Output the (X, Y) coordinate of the center of the cell containing the given text.  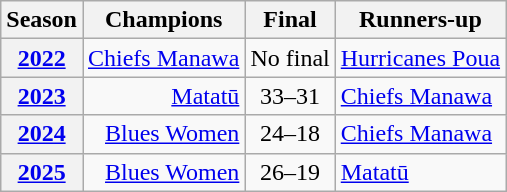
Season (42, 20)
24–18 (290, 134)
2023 (42, 96)
Runners-up (420, 20)
33–31 (290, 96)
No final (290, 58)
Hurricanes Poua (420, 58)
Champions (163, 20)
Final (290, 20)
26–19 (290, 172)
2024 (42, 134)
2022 (42, 58)
2025 (42, 172)
